From the cell containing the given text, extract its center point as (x, y) coordinate. 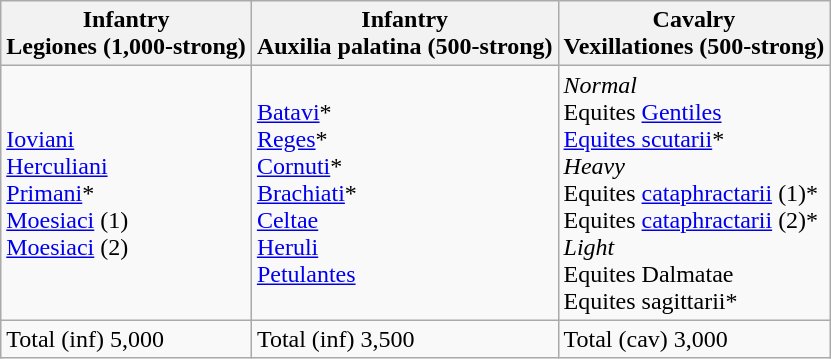
Cavalry Vexillationes (500-strong) (694, 34)
Ioviani Herculiani Primani*Moesiaci (1)Moesiaci (2) (126, 193)
Total (inf) 3,500 (404, 339)
NormalEquites GentilesEquites scutarii*HeavyEquites cataphractarii (1)*Equites cataphractarii (2)*LightEquites DalmataeEquites sagittarii* (694, 193)
Total (inf) 5,000 (126, 339)
Total (cav) 3,000 (694, 339)
InfantryAuxilia palatina (500-strong) (404, 34)
Batavi*Reges* Cornuti* Brachiati*Celtae Heruli Petulantes (404, 193)
InfantryLegiones (1,000-strong) (126, 34)
